Detect which cell encompasses the target text, then output its [x, y] center coordinate. 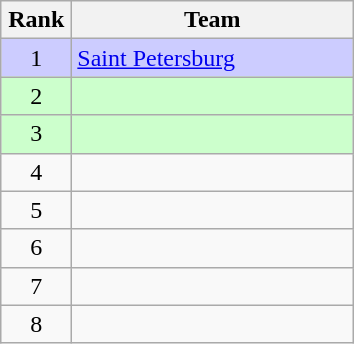
4 [36, 172]
3 [36, 134]
2 [36, 96]
Saint Petersburg [212, 58]
Rank [36, 20]
5 [36, 210]
1 [36, 58]
Team [212, 20]
8 [36, 324]
6 [36, 248]
7 [36, 286]
